For the text-containing cell, return its midpoint in (x, y) coordinate format. 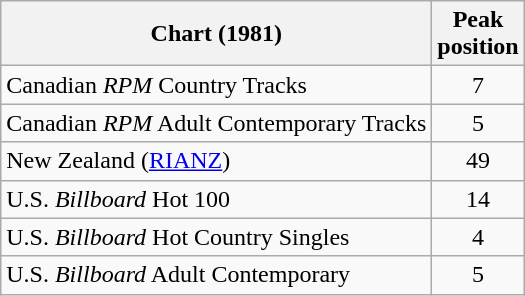
14 (478, 199)
49 (478, 161)
7 (478, 85)
U.S. Billboard Adult Contemporary (216, 275)
Canadian RPM Country Tracks (216, 85)
4 (478, 237)
U.S. Billboard Hot 100 (216, 199)
Chart (1981) (216, 34)
U.S. Billboard Hot Country Singles (216, 237)
New Zealand (RIANZ) (216, 161)
Peakposition (478, 34)
Canadian RPM Adult Contemporary Tracks (216, 123)
